From the cell containing the given text, extract its center point as [X, Y] coordinate. 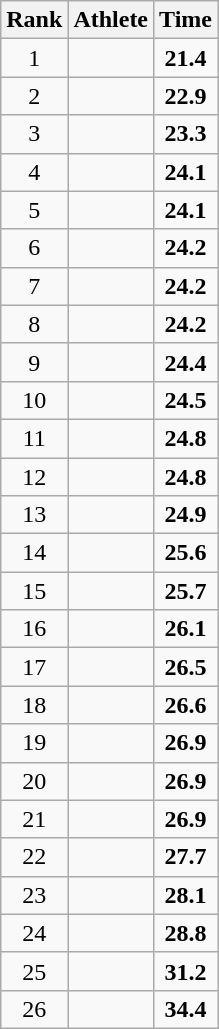
4 [34, 172]
22 [34, 857]
Time [186, 20]
18 [34, 705]
1 [34, 58]
26 [34, 1009]
20 [34, 781]
27.7 [186, 857]
31.2 [186, 971]
17 [34, 667]
13 [34, 515]
12 [34, 477]
15 [34, 591]
Rank [34, 20]
24.4 [186, 362]
24.9 [186, 515]
14 [34, 553]
24.5 [186, 400]
25.6 [186, 553]
26.1 [186, 629]
23 [34, 895]
24 [34, 933]
34.4 [186, 1009]
3 [34, 134]
8 [34, 324]
9 [34, 362]
19 [34, 743]
26.5 [186, 667]
23.3 [186, 134]
10 [34, 400]
21 [34, 819]
16 [34, 629]
22.9 [186, 96]
28.8 [186, 933]
5 [34, 210]
25 [34, 971]
2 [34, 96]
26.6 [186, 705]
21.4 [186, 58]
11 [34, 438]
Athlete [111, 20]
25.7 [186, 591]
28.1 [186, 895]
7 [34, 286]
6 [34, 248]
